Locate the cell with the specified text and output its (x, y) center coordinate. 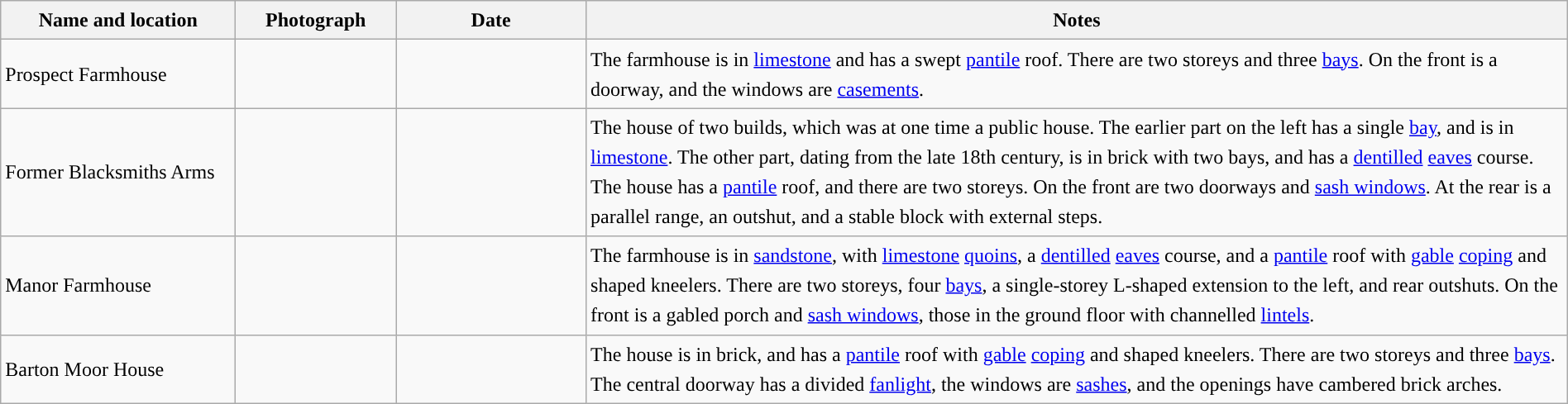
Prospect Farmhouse (118, 74)
Notes (1077, 20)
Barton Moor House (118, 368)
Date (491, 20)
Name and location (118, 20)
Former Blacksmiths Arms (118, 172)
Manor Farmhouse (118, 286)
Photograph (316, 20)
